Find where the given text appears and provide that cell's center as [X, Y] coordinate. 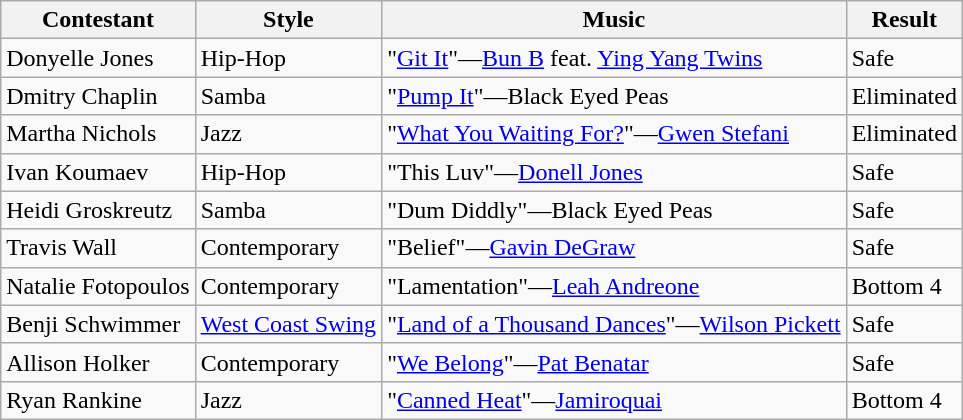
Ivan Koumaev [98, 172]
"This Luv"—Donell Jones [614, 172]
Allison Holker [98, 362]
Natalie Fotopoulos [98, 286]
"Pump It"—Black Eyed Peas [614, 96]
Martha Nichols [98, 134]
Music [614, 20]
Dmitry Chaplin [98, 96]
"Land of a Thousand Dances"—Wilson Pickett [614, 324]
Benji Schwimmer [98, 324]
Travis Wall [98, 248]
Style [288, 20]
"Lamentation"—Leah Andreone [614, 286]
Result [904, 20]
Ryan Rankine [98, 400]
Donyelle Jones [98, 58]
"What You Waiting For?"—Gwen Stefani [614, 134]
"Canned Heat"—Jamiroquai [614, 400]
Heidi Groskreutz [98, 210]
"Dum Diddly"—Black Eyed Peas [614, 210]
"We Belong"—Pat Benatar [614, 362]
Contestant [98, 20]
"Git It"—Bun B feat. Ying Yang Twins [614, 58]
"Belief"—Gavin DeGraw [614, 248]
West Coast Swing [288, 324]
